Extract the [X, Y] coordinate from the center of the cell holding the provided text.  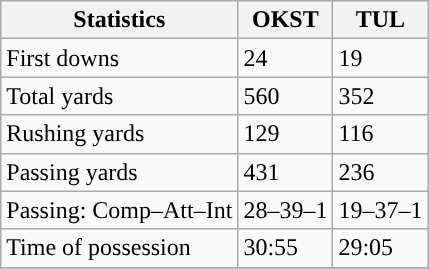
431 [286, 172]
560 [286, 96]
30:55 [286, 248]
129 [286, 134]
29:05 [380, 248]
First downs [120, 58]
Time of possession [120, 248]
TUL [380, 20]
28–39–1 [286, 210]
116 [380, 134]
19 [380, 58]
352 [380, 96]
24 [286, 58]
Statistics [120, 20]
Passing yards [120, 172]
19–37–1 [380, 210]
236 [380, 172]
Rushing yards [120, 134]
Passing: Comp–Att–Int [120, 210]
OKST [286, 20]
Total yards [120, 96]
